Identify which cell holds the provided text, then report its (x, y) central coordinate. 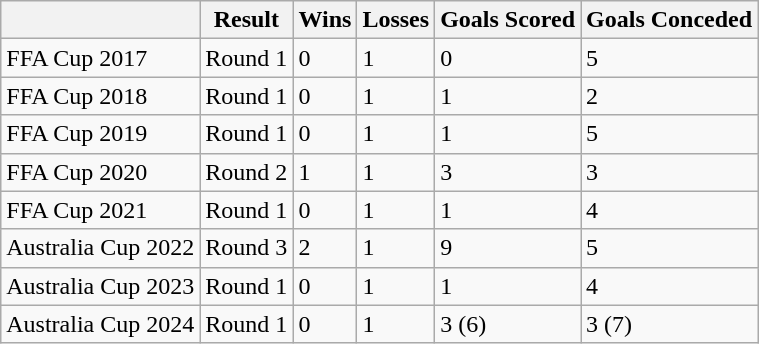
Goals Conceded (670, 20)
FFA Cup 2017 (100, 58)
9 (508, 248)
Round 3 (246, 248)
Australia Cup 2022 (100, 248)
3 (7) (670, 324)
3 (6) (508, 324)
Australia Cup 2023 (100, 286)
FFA Cup 2019 (100, 134)
Wins (325, 20)
Round 2 (246, 172)
Goals Scored (508, 20)
Result (246, 20)
FFA Cup 2018 (100, 96)
FFA Cup 2021 (100, 210)
Australia Cup 2024 (100, 324)
FFA Cup 2020 (100, 172)
Losses (396, 20)
